Output the (X, Y) coordinate of the center of the cell containing the given text.  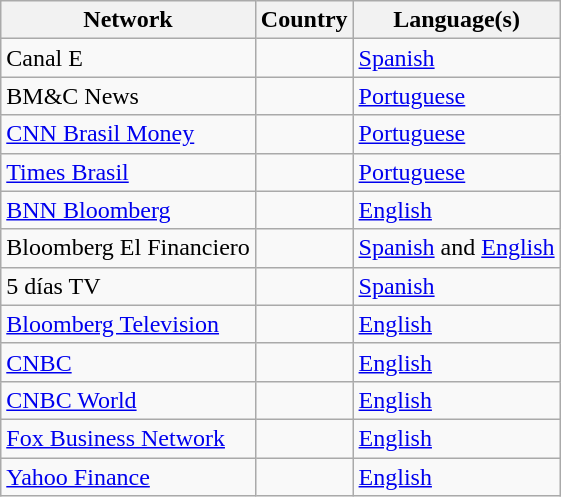
CNBC (128, 362)
Yahoo Finance (128, 477)
Country (304, 20)
5 días TV (128, 286)
Times Brasil (128, 172)
Spanish and English (456, 248)
CNN Brasil Money (128, 134)
Language(s) (456, 20)
Fox Business Network (128, 438)
Bloomberg Television (128, 324)
Network (128, 20)
CNBC World (128, 400)
Canal E (128, 58)
Bloomberg El Financiero (128, 248)
BNN Bloomberg (128, 210)
BM&C News (128, 96)
